Locate the cell with the specified text and output its (x, y) center coordinate. 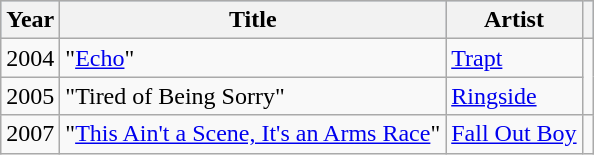
Artist (514, 20)
Year (30, 20)
2005 (30, 96)
"Echo" (253, 58)
"This Ain't a Scene, It's an Arms Race" (253, 134)
2004 (30, 58)
Fall Out Boy (514, 134)
Ringside (514, 96)
"Tired of Being Sorry" (253, 96)
Trapt (514, 58)
Title (253, 20)
2007 (30, 134)
